For the text-containing cell, return its midpoint in [X, Y] coordinate format. 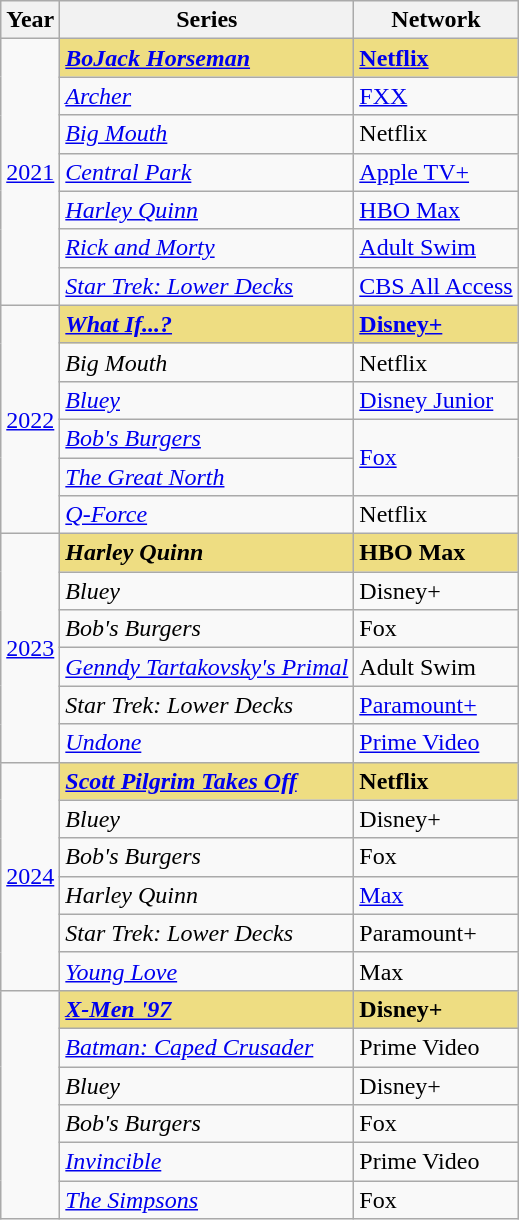
BoJack Horseman [207, 58]
FXX [436, 96]
Young Love [207, 971]
2023 [30, 648]
The Simpsons [207, 1200]
Year [30, 20]
CBS All Access [436, 286]
Apple TV+ [436, 172]
2024 [30, 876]
What If...? [207, 324]
Q-Force [207, 515]
Network [436, 20]
2022 [30, 419]
2021 [30, 172]
Scott Pilgrim Takes Off [207, 781]
Central Park [207, 172]
Undone [207, 743]
X-Men '97 [207, 1009]
Invincible [207, 1162]
Archer [207, 96]
The Great North [207, 477]
Batman: Caped Crusader [207, 1047]
Disney Junior [436, 400]
Genndy Tartakovsky's Primal [207, 667]
Series [207, 20]
Rick and Morty [207, 248]
